Find where the given text appears and provide that cell's center as (X, Y) coordinate. 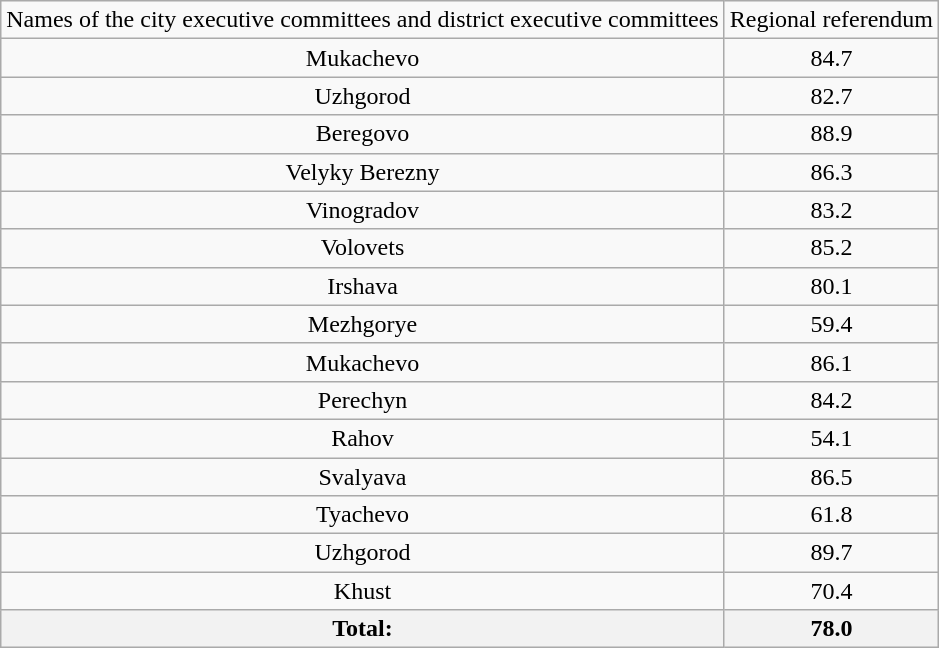
83.2 (831, 210)
78.0 (831, 629)
Tyachevo (362, 515)
80.1 (831, 286)
Irshava (362, 286)
86.5 (831, 477)
84.7 (831, 58)
Regional referendum (831, 20)
Perechyn (362, 400)
Svalyava (362, 477)
89.7 (831, 553)
86.3 (831, 172)
86.1 (831, 362)
Mezhgorye (362, 324)
Total: (362, 629)
Beregovo (362, 134)
Volovets (362, 248)
88.9 (831, 134)
Vinogradov (362, 210)
70.4 (831, 591)
Names of the city executive committees and district executive committees (362, 20)
54.1 (831, 438)
Khust (362, 591)
Velyky Berezny (362, 172)
61.8 (831, 515)
85.2 (831, 248)
82.7 (831, 96)
59.4 (831, 324)
Rahov (362, 438)
84.2 (831, 400)
